Capture the cell that displays the provided text and extract its [x, y] central coordinate. 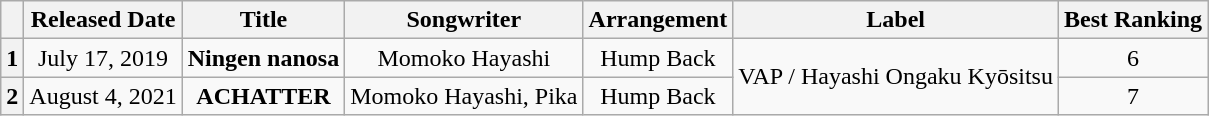
Songwriter [464, 20]
Momoko Hayashi, Pika [464, 96]
Released Date [103, 20]
VAP / Hayashi Ongaku Kyōsitsu [896, 77]
Ningen nanosa [263, 58]
Label [896, 20]
Arrangement [658, 20]
7 [1132, 96]
Momoko Hayashi [464, 58]
Best Ranking [1132, 20]
1 [12, 58]
2 [12, 96]
August 4, 2021 [103, 96]
Title [263, 20]
ACHATTER [263, 96]
6 [1132, 58]
July 17, 2019 [103, 58]
